For the text-containing cell, return its midpoint in [x, y] coordinate format. 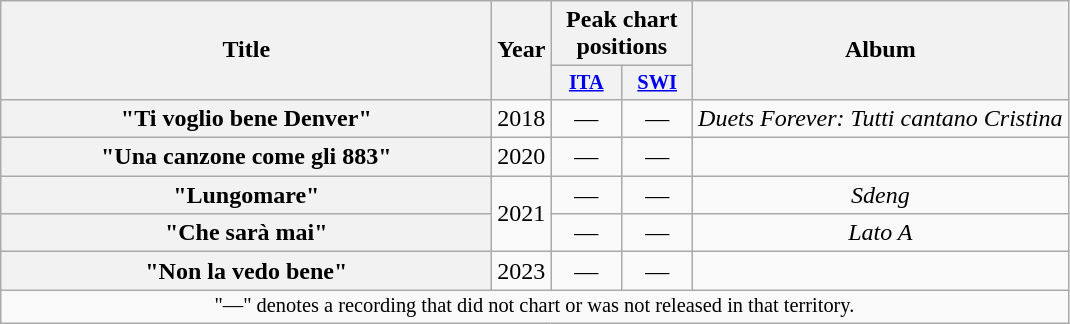
"Una canzone come gli 883" [246, 157]
Title [246, 50]
Peak chart positions [622, 34]
Album [880, 50]
Duets Forever: Tutti cantano Cristina [880, 118]
2023 [522, 271]
"Che sarà mai" [246, 233]
Lato A [880, 233]
"—" denotes a recording that did not chart or was not released in that territory. [534, 307]
Year [522, 50]
"Lungomare" [246, 195]
"Ti voglio bene Denver" [246, 118]
"Non la vedo bene" [246, 271]
2020 [522, 157]
2018 [522, 118]
Sdeng [880, 195]
SWI [658, 83]
ITA [586, 83]
2021 [522, 214]
